Provide the [X, Y] coordinate of the cell's center where the given text is located.  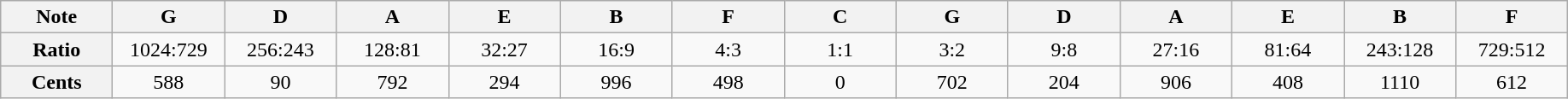
16:9 [617, 49]
996 [617, 82]
243:128 [1401, 49]
27:16 [1175, 49]
612 [1512, 82]
1:1 [840, 49]
1110 [1401, 82]
90 [280, 82]
9:8 [1064, 49]
3:2 [951, 49]
81:64 [1288, 49]
0 [840, 82]
Ratio [56, 49]
32:27 [504, 49]
256:243 [280, 49]
498 [728, 82]
C [840, 17]
4:3 [728, 49]
729:512 [1512, 49]
128:81 [393, 49]
408 [1288, 82]
702 [951, 82]
Cents [56, 82]
792 [393, 82]
Note [56, 17]
906 [1175, 82]
1024:729 [169, 49]
588 [169, 82]
294 [504, 82]
204 [1064, 82]
